Find where the given text appears and provide that cell's center as [X, Y] coordinate. 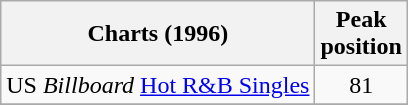
81 [361, 85]
Charts (1996) [158, 34]
US Billboard Hot R&B Singles [158, 85]
Peakposition [361, 34]
